Detect which cell encompasses the target text, then output its (X, Y) center coordinate. 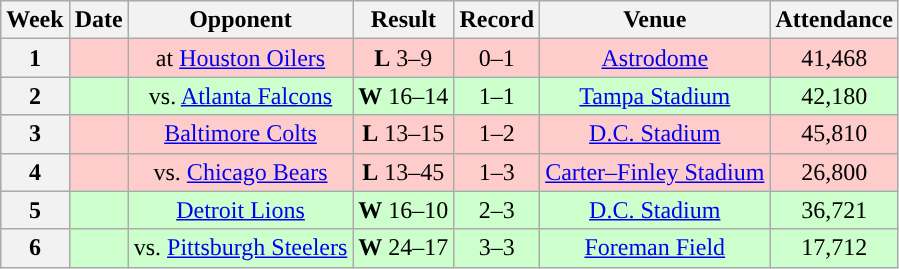
Tampa Stadium (655, 96)
4 (35, 172)
Attendance (834, 20)
Astrodome (655, 58)
6 (35, 248)
vs. Pittsburgh Steelers (240, 248)
36,721 (834, 210)
Baltimore Colts (240, 134)
Carter–Finley Stadium (655, 172)
Result (404, 20)
5 (35, 210)
0–1 (497, 58)
1 (35, 58)
W 24–17 (404, 248)
26,800 (834, 172)
Record (497, 20)
1–1 (497, 96)
vs. Atlanta Falcons (240, 96)
Venue (655, 20)
2 (35, 96)
Detroit Lions (240, 210)
Opponent (240, 20)
1–3 (497, 172)
Foreman Field (655, 248)
L 3–9 (404, 58)
L 13–15 (404, 134)
45,810 (834, 134)
1–2 (497, 134)
3–3 (497, 248)
L 13–45 (404, 172)
2–3 (497, 210)
41,468 (834, 58)
17,712 (834, 248)
vs. Chicago Bears (240, 172)
W 16–10 (404, 210)
42,180 (834, 96)
W 16–14 (404, 96)
Date (98, 20)
3 (35, 134)
at Houston Oilers (240, 58)
Week (35, 20)
